Capture the cell that displays the provided text and extract its (X, Y) central coordinate. 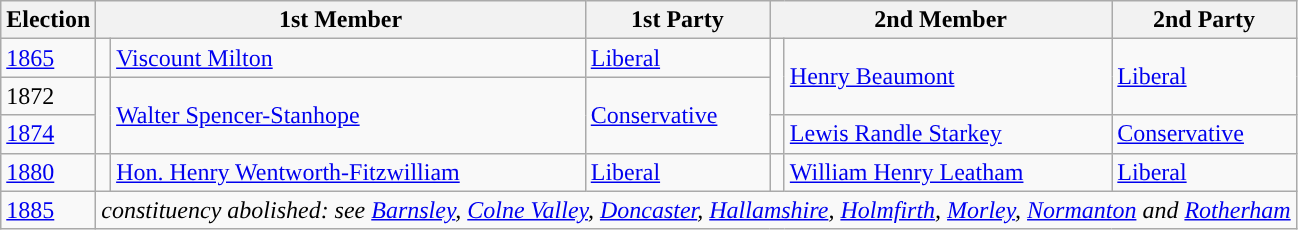
William Henry Leatham (948, 172)
Lewis Randle Starkey (948, 134)
1885 (48, 210)
2nd Member (941, 20)
1865 (48, 58)
Hon. Henry Wentworth-Fitzwilliam (348, 172)
Viscount Milton (348, 58)
Election (48, 20)
2nd Party (1204, 20)
Walter Spencer-Stanhope (348, 115)
1st Member (340, 20)
1872 (48, 96)
1874 (48, 134)
constituency abolished: see Barnsley, Colne Valley, Doncaster, Hallamshire, Holmfirth, Morley, Normanton and Rotherham (696, 210)
1st Party (677, 20)
Henry Beaumont (948, 77)
1880 (48, 172)
